Find where the given text appears and provide that cell's center as [x, y] coordinate. 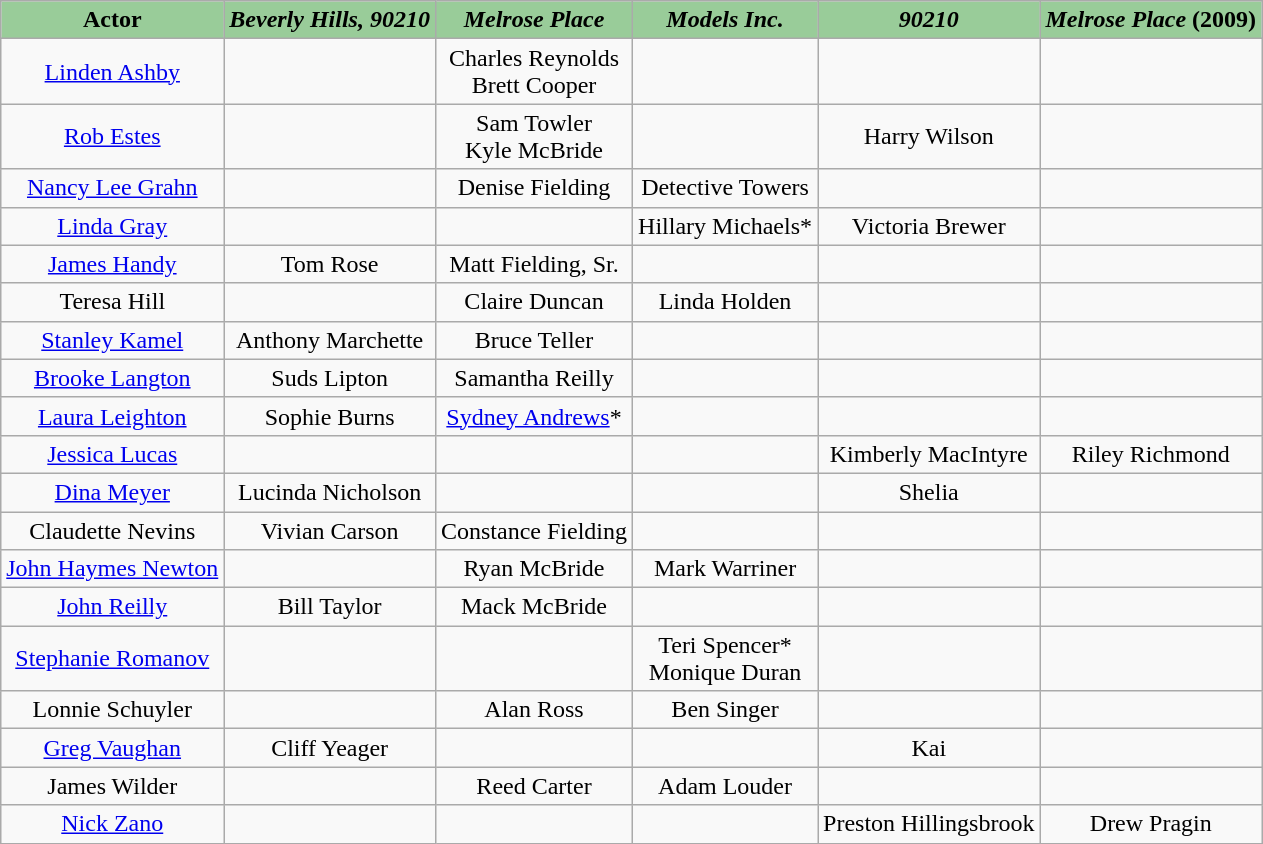
Detective Towers [726, 188]
Mack McBride [534, 607]
John Haymes Newton [112, 569]
John Reilly [112, 607]
Sydney Andrews* [534, 416]
Linda Gray [112, 226]
Mark Warriner [726, 569]
Greg Vaughan [112, 748]
Claudette Nevins [112, 531]
Hillary Michaels* [726, 226]
Cliff Yeager [330, 748]
James Wilder [112, 786]
Teresa Hill [112, 302]
Teri Spencer*Monique Duran [726, 658]
Shelia [929, 492]
Lonnie Schuyler [112, 710]
Dina Meyer [112, 492]
Beverly Hills, 90210 [330, 20]
Matt Fielding, Sr. [534, 264]
Victoria Brewer [929, 226]
Tom Rose [330, 264]
Charles ReynoldsBrett Cooper [534, 72]
Linden Ashby [112, 72]
Nancy Lee Grahn [112, 188]
Samantha Reilly [534, 378]
Ben Singer [726, 710]
Denise Fielding [534, 188]
Bruce Teller [534, 340]
Stephanie Romanov [112, 658]
Ryan McBride [534, 569]
90210 [929, 20]
Jessica Lucas [112, 454]
Adam Louder [726, 786]
Reed Carter [534, 786]
Lucinda Nicholson [330, 492]
Harry Wilson [929, 136]
Sam TowlerKyle McBride [534, 136]
Anthony Marchette [330, 340]
Nick Zano [112, 824]
James Handy [112, 264]
Constance Fielding [534, 531]
Riley Richmond [1151, 454]
Bill Taylor [330, 607]
Preston Hillingsbrook [929, 824]
Stanley Kamel [112, 340]
Brooke Langton [112, 378]
Melrose Place (2009) [1151, 20]
Claire Duncan [534, 302]
Kai [929, 748]
Laura Leighton [112, 416]
Suds Lipton [330, 378]
Actor [112, 20]
Rob Estes [112, 136]
Vivian Carson [330, 531]
Kimberly MacIntyre [929, 454]
Drew Pragin [1151, 824]
Linda Holden [726, 302]
Models Inc. [726, 20]
Alan Ross [534, 710]
Melrose Place [534, 20]
Sophie Burns [330, 416]
